Output the (x, y) coordinate of the center of the cell containing the given text.  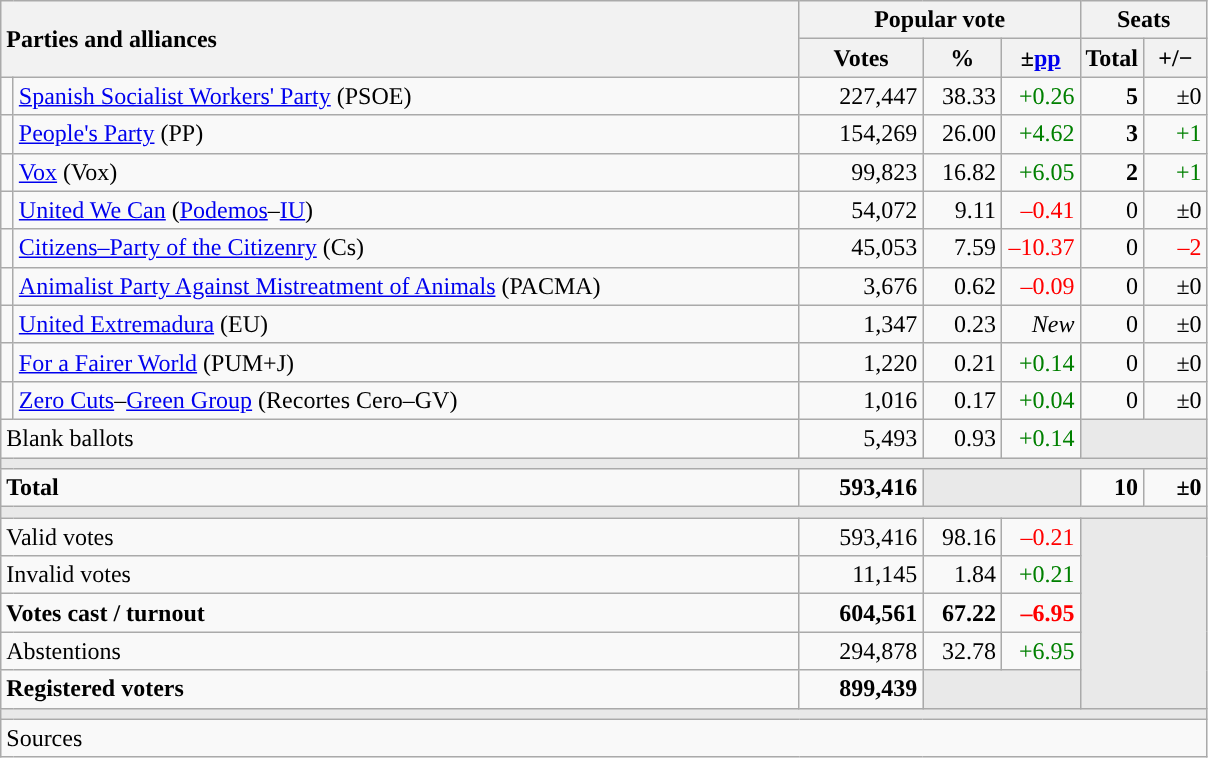
+6.05 (1040, 172)
Blank ballots (400, 438)
1,347 (861, 324)
3,676 (861, 286)
+6.95 (1040, 651)
Popular vote (940, 20)
United We Can (Podemos–IU) (406, 210)
Votes cast / turnout (400, 613)
For a Fairer World (PUM+J) (406, 362)
Votes (861, 58)
5 (1112, 96)
7.59 (962, 248)
–0.21 (1040, 537)
154,269 (861, 134)
–2 (1176, 248)
1.84 (962, 575)
New (1040, 324)
26.00 (962, 134)
54,072 (861, 210)
Abstentions (400, 651)
Registered voters (400, 689)
People's Party (PP) (406, 134)
294,878 (861, 651)
+0.21 (1040, 575)
9.11 (962, 210)
Spanish Socialist Workers' Party (PSOE) (406, 96)
32.78 (962, 651)
Vox (Vox) (406, 172)
98.16 (962, 537)
Zero Cuts–Green Group (Recortes Cero–GV) (406, 400)
0.93 (962, 438)
5,493 (861, 438)
–6.95 (1040, 613)
–0.41 (1040, 210)
+0.26 (1040, 96)
Seats (1144, 20)
+/− (1176, 58)
67.22 (962, 613)
16.82 (962, 172)
0.17 (962, 400)
Valid votes (400, 537)
38.33 (962, 96)
604,561 (861, 613)
0.23 (962, 324)
11,145 (861, 575)
227,447 (861, 96)
–0.09 (1040, 286)
99,823 (861, 172)
1,220 (861, 362)
Parties and alliances (400, 39)
% (962, 58)
899,439 (861, 689)
+0.04 (1040, 400)
2 (1112, 172)
Sources (604, 738)
1,016 (861, 400)
United Extremadura (EU) (406, 324)
+4.62 (1040, 134)
Animalist Party Against Mistreatment of Animals (PACMA) (406, 286)
Invalid votes (400, 575)
0.62 (962, 286)
3 (1112, 134)
–10.37 (1040, 248)
Citizens–Party of the Citizenry (Cs) (406, 248)
45,053 (861, 248)
±pp (1040, 58)
10 (1112, 488)
0.21 (962, 362)
